Scan for the cell matching the given text and deliver its (x, y) coordinate at center. 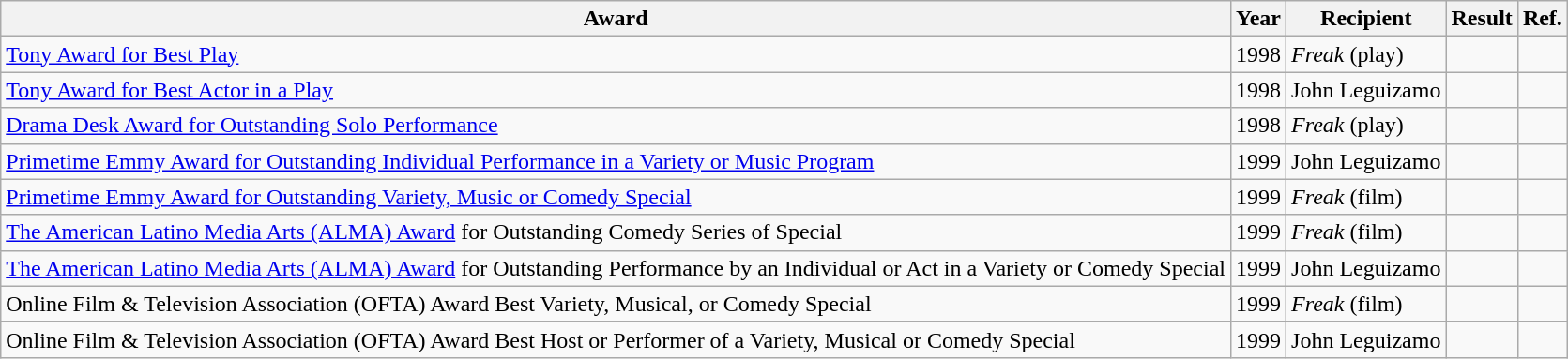
Ref. (1543, 19)
Tony Award for Best Play (616, 54)
Primetime Emmy Award for Outstanding Individual Performance in a Variety or Music Program (616, 161)
Primetime Emmy Award for Outstanding Variety, Music or Comedy Special (616, 197)
Online Film & Television Association (OFTA) Award Best Variety, Musical, or Comedy Special (616, 304)
The American Latino Media Arts (ALMA) Award for Outstanding Comedy Series of Special (616, 232)
Result (1482, 19)
Recipient (1366, 19)
The American Latino Media Arts (ALMA) Award for Outstanding Performance by an Individual or Act in a Variety or Comedy Special (616, 268)
Tony Award for Best Actor in a Play (616, 90)
Drama Desk Award for Outstanding Solo Performance (616, 126)
Award (616, 19)
Year (1259, 19)
Online Film & Television Association (OFTA) Award Best Host or Performer of a Variety, Musical or Comedy Special (616, 339)
